Provide the [x, y] coordinate of the cell's center where the given text is located.  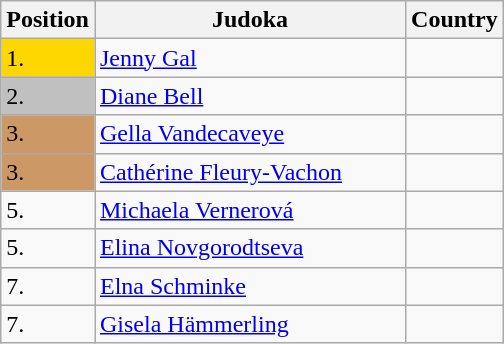
Gisela Hämmerling [250, 324]
1. [48, 58]
Judoka [250, 20]
Position [48, 20]
Michaela Vernerová [250, 210]
Diane Bell [250, 96]
Cathérine Fleury-Vachon [250, 172]
Elna Schminke [250, 286]
Elina Novgorodtseva [250, 248]
2. [48, 96]
Jenny Gal [250, 58]
Country [455, 20]
Gella Vandecaveye [250, 134]
